Output the [x, y] coordinate of the center of the cell containing the given text.  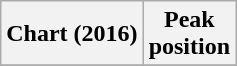
Peakposition [189, 34]
Chart (2016) [72, 34]
